Search for the cell housing the specified text and yield its (X, Y) center coordinate. 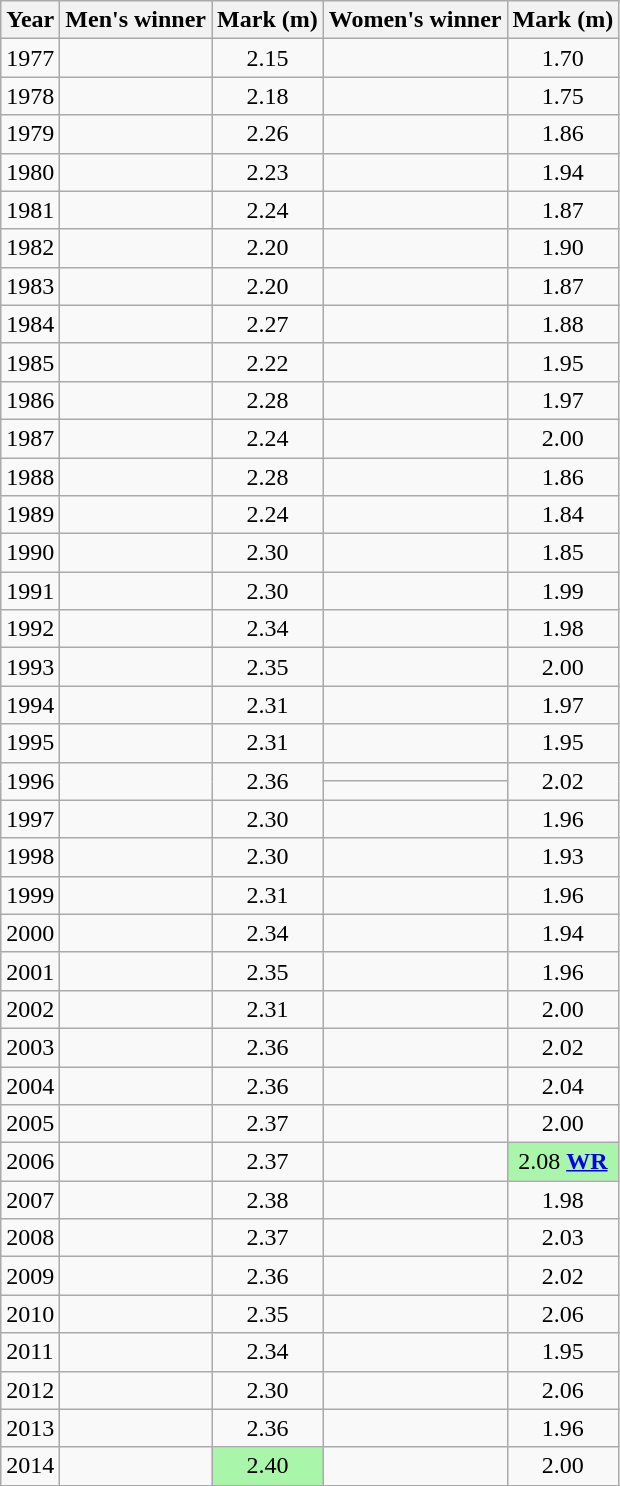
2005 (30, 1124)
1995 (30, 743)
2.04 (563, 1085)
2007 (30, 1200)
2.23 (268, 172)
1988 (30, 477)
1.75 (563, 96)
Year (30, 20)
1991 (30, 591)
2012 (30, 1390)
1.70 (563, 58)
2002 (30, 1009)
1.84 (563, 515)
1982 (30, 248)
1992 (30, 629)
2.15 (268, 58)
Men's winner (136, 20)
1984 (30, 324)
1993 (30, 667)
2008 (30, 1238)
2.03 (563, 1238)
1979 (30, 134)
1994 (30, 705)
1.88 (563, 324)
Women's winner (415, 20)
2.27 (268, 324)
1989 (30, 515)
2013 (30, 1428)
1980 (30, 172)
2.38 (268, 1200)
2006 (30, 1162)
1.93 (563, 857)
1.90 (563, 248)
1987 (30, 438)
2004 (30, 1085)
1990 (30, 553)
1.99 (563, 591)
2.08 WR (563, 1162)
1978 (30, 96)
2014 (30, 1466)
1.85 (563, 553)
2011 (30, 1352)
1986 (30, 400)
2010 (30, 1314)
1998 (30, 857)
2003 (30, 1047)
1997 (30, 819)
2.18 (268, 96)
1983 (30, 286)
1996 (30, 781)
1985 (30, 362)
2.22 (268, 362)
2001 (30, 971)
1977 (30, 58)
2.40 (268, 1466)
2000 (30, 933)
2009 (30, 1276)
1999 (30, 895)
1981 (30, 210)
2.26 (268, 134)
